Search for the cell housing the specified text and yield its [x, y] center coordinate. 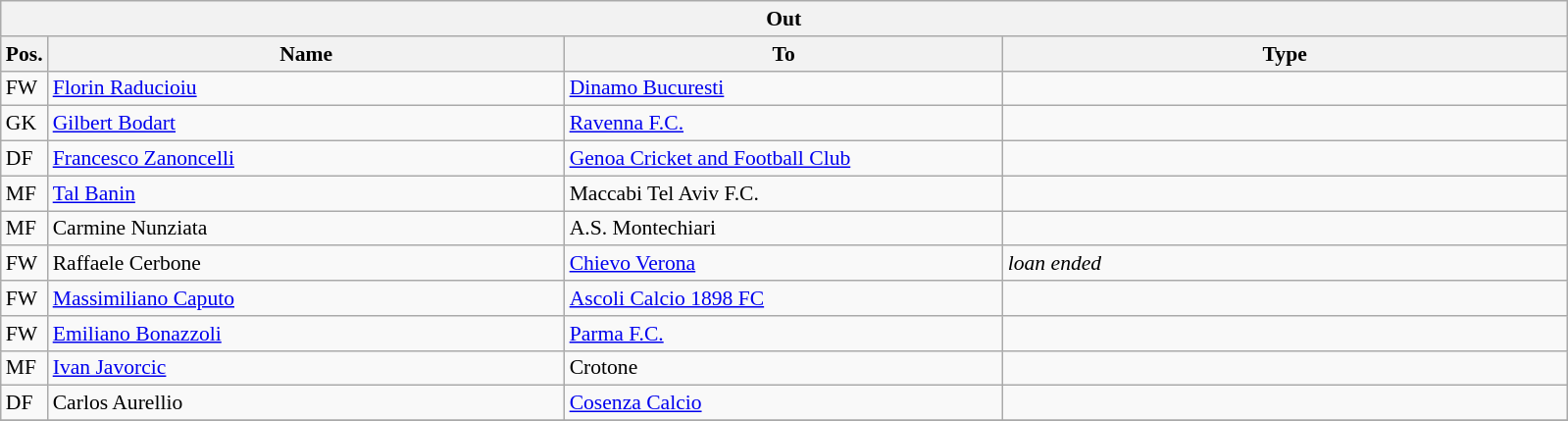
Maccabi Tel Aviv F.C. [784, 193]
To [784, 54]
Pos. [25, 54]
Emiliano Bonazzoli [306, 334]
Ascoli Calcio 1898 FC [784, 298]
Ivan Javorcic [306, 368]
Gilbert Bodart [306, 124]
Florin Raducioiu [306, 88]
Crotone [784, 368]
Cosenza Calcio [784, 403]
Carlos Aurellio [306, 403]
GK [25, 124]
Dinamo Bucuresti [784, 88]
A.S. Montechiari [784, 229]
Chievo Verona [784, 264]
Genoa Cricket and Football Club [784, 159]
loan ended [1285, 264]
Tal Banin [306, 193]
Raffaele Cerbone [306, 264]
Carmine Nunziata [306, 229]
Type [1285, 54]
Out [784, 19]
Name [306, 54]
Massimiliano Caputo [306, 298]
Parma F.C. [784, 334]
Ravenna F.C. [784, 124]
Francesco Zanoncelli [306, 159]
